Extract the (X, Y) coordinate from the center of the cell holding the provided text.  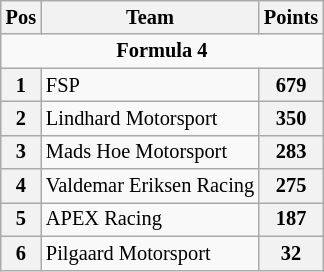
1 (21, 85)
Formula 4 (162, 51)
6 (21, 253)
32 (291, 253)
Team (150, 17)
275 (291, 186)
Pos (21, 17)
5 (21, 219)
3 (21, 152)
679 (291, 85)
FSP (150, 85)
350 (291, 118)
Points (291, 17)
4 (21, 186)
Lindhard Motorsport (150, 118)
187 (291, 219)
Valdemar Eriksen Racing (150, 186)
283 (291, 152)
2 (21, 118)
Mads Hoe Motorsport (150, 152)
Pilgaard Motorsport (150, 253)
APEX Racing (150, 219)
